Provide the (x, y) coordinate of the cell's center where the given text is located.  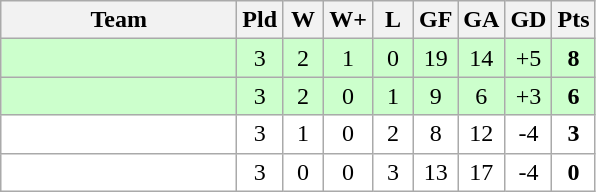
GD (528, 20)
12 (482, 134)
+5 (528, 58)
13 (435, 172)
14 (482, 58)
W (304, 20)
Pld (260, 20)
L (392, 20)
GA (482, 20)
17 (482, 172)
19 (435, 58)
W+ (348, 20)
GF (435, 20)
Pts (574, 20)
9 (435, 96)
+3 (528, 96)
Team (119, 20)
